Return (x, y) of the center of cell containing provided text 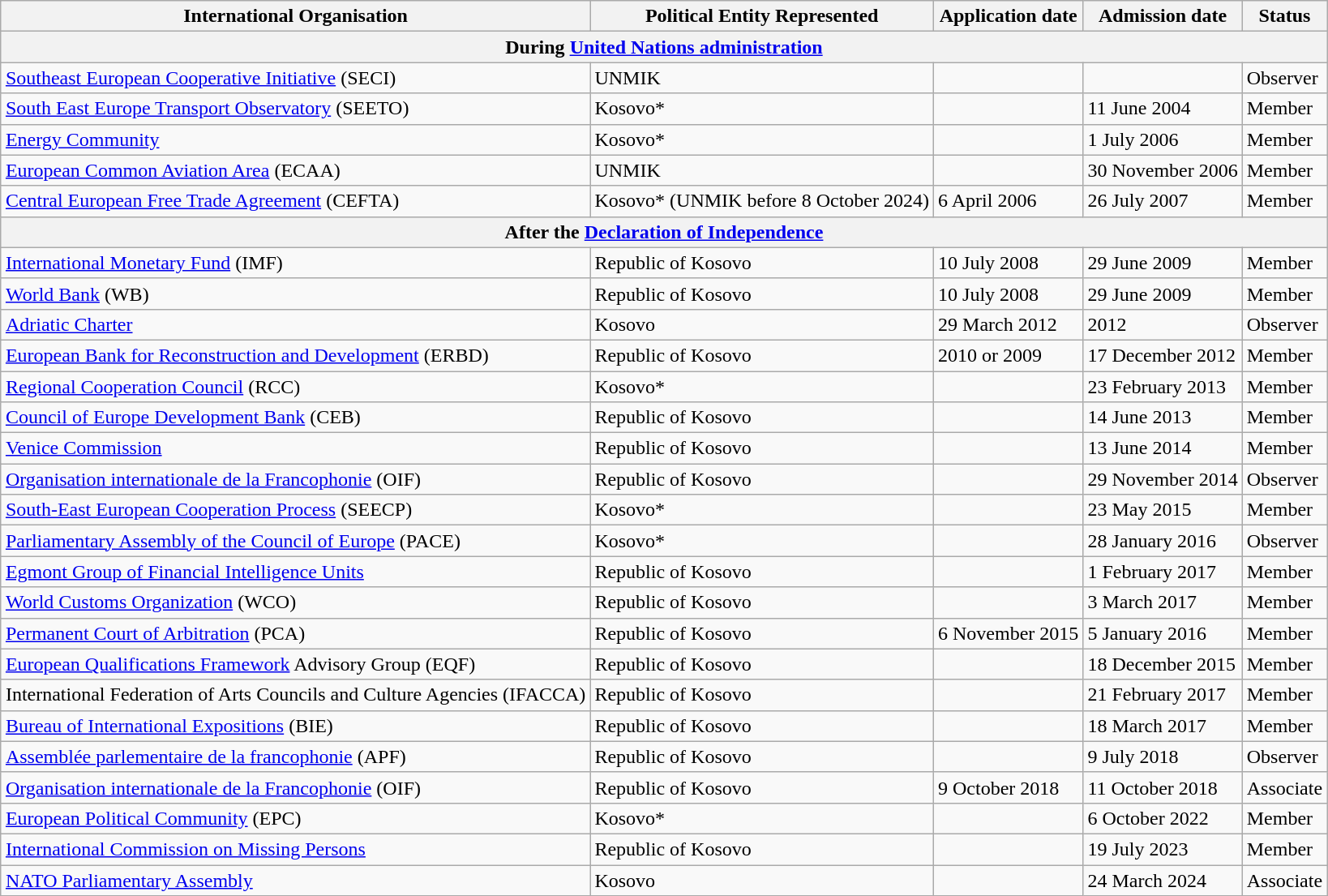
During United Nations administration (663, 47)
Adriatic Charter (295, 324)
South-East European Cooperation Process (SEECP) (295, 510)
9 October 2018 (1009, 787)
European Bank for Reconstruction and Development (ERBD) (295, 355)
NATO Parliamentary Assembly (295, 880)
1 July 2006 (1163, 139)
9 July 2018 (1163, 757)
2012 (1163, 324)
World Customs Organization (WCO) (295, 602)
23 May 2015 (1163, 510)
6 November 2015 (1009, 633)
Admission date (1163, 16)
After the Declaration of Independence (663, 232)
Egmont Group of Financial Intelligence Units (295, 572)
1 February 2017 (1163, 572)
Council of Europe Development Bank (CEB) (295, 418)
29 March 2012 (1009, 324)
6 April 2006 (1009, 201)
26 July 2007 (1163, 201)
2010 or 2009 (1009, 355)
International Federation of Arts Councils and Culture Agencies (IFACCA) (295, 695)
21 February 2017 (1163, 695)
19 July 2023 (1163, 849)
Central European Free Trade Agreement (CEFTA) (295, 201)
24 March 2024 (1163, 880)
Bureau of International Expositions (BIE) (295, 726)
18 March 2017 (1163, 726)
Status (1284, 16)
14 June 2013 (1163, 418)
European Qualifications Framework Advisory Group (EQF) (295, 664)
Assemblée parlementaire de la francophonie (APF) (295, 757)
18 December 2015 (1163, 664)
28 January 2016 (1163, 541)
3 March 2017 (1163, 602)
Venice Commission (295, 448)
Application date (1009, 16)
International Monetary Fund (IMF) (295, 263)
International Organisation (295, 16)
European Common Aviation Area (ECAA) (295, 170)
International Commission on Missing Persons (295, 849)
Regional Cooperation Council (RCC) (295, 387)
29 November 2014 (1163, 479)
23 February 2013 (1163, 387)
6 October 2022 (1163, 818)
Political Entity Represented (762, 16)
South East Europe Transport Observatory (SEETO) (295, 109)
13 June 2014 (1163, 448)
5 January 2016 (1163, 633)
17 December 2012 (1163, 355)
Kosovo* (UNMIK before 8 October 2024) (762, 201)
Energy Community (295, 139)
European Political Community (EPC) (295, 818)
World Bank (WB) (295, 294)
Southeast European Cooperative Initiative (SECI) (295, 78)
Permanent Court of Arbitration (PCA) (295, 633)
Parliamentary Assembly of the Council of Europe (PACE) (295, 541)
11 June 2004 (1163, 109)
11 October 2018 (1163, 787)
30 November 2006 (1163, 170)
